Determine the [X, Y] coordinate at the center of the cell enclosing the given text.  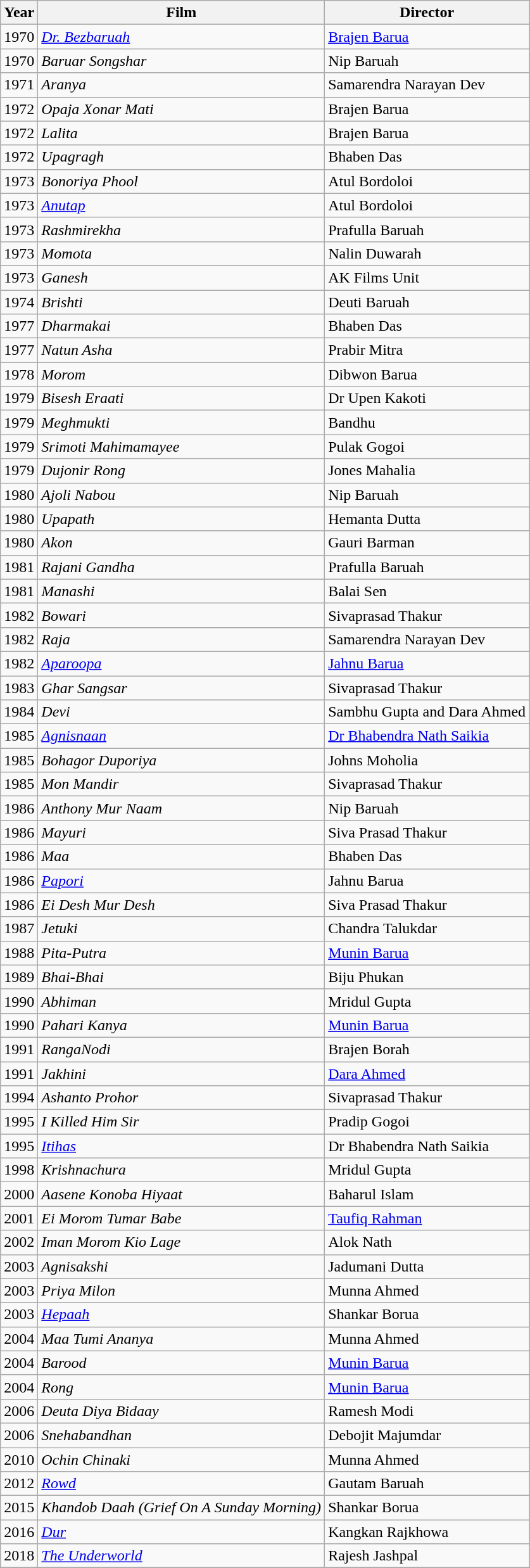
Sambhu Gupta and Dara Ahmed [427, 712]
Alok Nath [427, 1242]
1994 [19, 1098]
1983 [19, 687]
Mayuri [181, 832]
Gauri Barman [427, 543]
Jones Mahalia [427, 471]
Krishnachura [181, 1170]
Aranya [181, 85]
1987 [19, 929]
Debojit Majumdar [427, 1435]
Bandhu [427, 423]
Srimoti Mahimamayee [181, 447]
Barood [181, 1363]
Ramesh Modi [427, 1411]
Brajen Borah [427, 1049]
Bisesh Eraati [181, 398]
Bonoriya Phool [181, 181]
Rajani Gandha [181, 567]
1989 [19, 977]
Dr. Bezbaruah [181, 37]
1971 [19, 85]
1984 [19, 712]
Opaja Xonar Mati [181, 109]
Balai Sen [427, 591]
Aasene Konoba Hiyaat [181, 1194]
Bowari [181, 615]
Ganesh [181, 277]
Agnisakshi [181, 1266]
Baharul Islam [427, 1194]
1998 [19, 1170]
Bohagor Duporiya [181, 760]
Dara Ahmed [427, 1074]
Deuti Baruah [427, 302]
Rajesh Jashpal [427, 1556]
Maa [181, 857]
2018 [19, 1556]
Pulak Gogoi [427, 447]
Brishti [181, 302]
Chandra Talukdar [427, 929]
Itihas [181, 1146]
Ei Desh Mur Desh [181, 905]
1974 [19, 302]
Ashanto Prohor [181, 1098]
Pita-Putra [181, 953]
Dibwon Barua [427, 374]
Manashi [181, 591]
Momota [181, 253]
Jadumani Dutta [427, 1266]
Meghmukti [181, 423]
Akon [181, 543]
Rowd [181, 1484]
2010 [19, 1459]
2001 [19, 1218]
Khandob Daah (Grief On A Sunday Morning) [181, 1508]
Upapath [181, 519]
The Underworld [181, 1556]
Ei Morom Tumar Babe [181, 1218]
Director [427, 13]
Upagragh [181, 157]
Hemanta Dutta [427, 519]
Pradip Gogoi [427, 1122]
Hepaah [181, 1315]
Snehabandhan [181, 1435]
2002 [19, 1242]
Raja [181, 639]
Aparoopa [181, 663]
Baruar Songshar [181, 61]
2000 [19, 1194]
Priya Milon [181, 1291]
Jakhini [181, 1074]
Film [181, 13]
Kangkan Rajkhowa [427, 1532]
Taufiq Rahman [427, 1218]
Prabir Mitra [427, 350]
AK Films Unit [427, 277]
Dharmakai [181, 326]
Anutap [181, 205]
RangaNodi [181, 1049]
Iman Morom Kio Lage [181, 1242]
Papori [181, 881]
I Killed Him Sir [181, 1122]
Johns Moholia [427, 760]
Anthony Mur Naam [181, 808]
Jetuki [181, 929]
Rong [181, 1387]
Dujonir Rong [181, 471]
Nalin Duwarah [427, 253]
Dur [181, 1532]
Lalita [181, 133]
Pahari Kanya [181, 1025]
Maa Tumi Ananya [181, 1339]
Ghar Sangsar [181, 687]
2012 [19, 1484]
Ajoli Nabou [181, 495]
Year [19, 13]
1988 [19, 953]
Devi [181, 712]
Gautam Baruah [427, 1484]
Abhiman [181, 1001]
Biju Phukan [427, 977]
1978 [19, 374]
2016 [19, 1532]
Bhai-Bhai [181, 977]
Morom [181, 374]
2015 [19, 1508]
Rashmirekha [181, 229]
Ochin Chinaki [181, 1459]
Mon Mandir [181, 784]
Deuta Diya Bidaay [181, 1411]
Natun Asha [181, 350]
Agnisnaan [181, 736]
Dr Upen Kakoti [427, 398]
